Capture the cell that displays the provided text and extract its [X, Y] central coordinate. 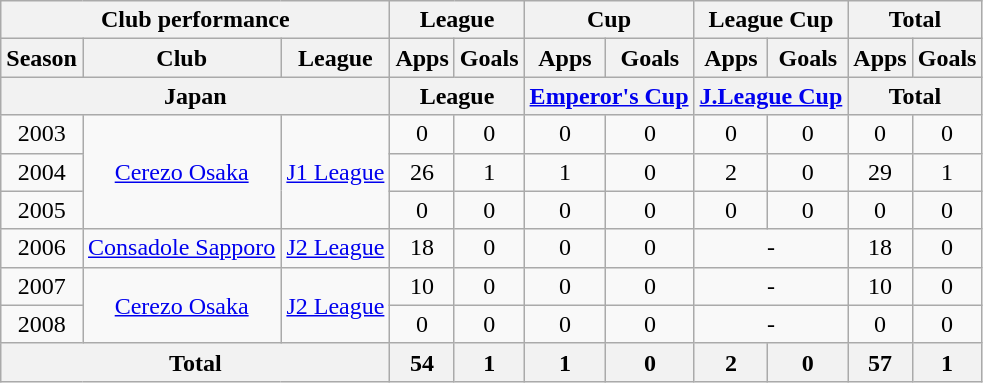
54 [422, 362]
J.League Cup [771, 96]
League Cup [771, 20]
2008 [42, 324]
29 [880, 172]
Club [181, 58]
57 [880, 362]
26 [422, 172]
Consadole Sapporo [181, 248]
Club performance [196, 20]
2005 [42, 210]
Japan [196, 96]
2004 [42, 172]
Season [42, 58]
2007 [42, 286]
2003 [42, 134]
Emperor's Cup [609, 96]
2006 [42, 248]
Cup [609, 20]
J1 League [336, 172]
